Identify which cell holds the provided text, then report its (X, Y) central coordinate. 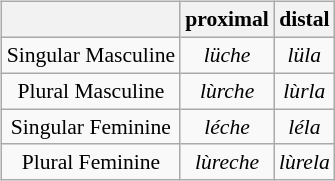
lùreche (227, 162)
distal (304, 20)
léche (227, 127)
proximal (227, 20)
lùrla (304, 91)
Singular Masculine (92, 55)
Singular Feminine (92, 127)
Plural Masculine (92, 91)
léla (304, 127)
lùrche (227, 91)
Plural Feminine (92, 162)
lüla (304, 55)
lùrela (304, 162)
lüche (227, 55)
